Output the [x, y] coordinate of the center of the cell containing the given text.  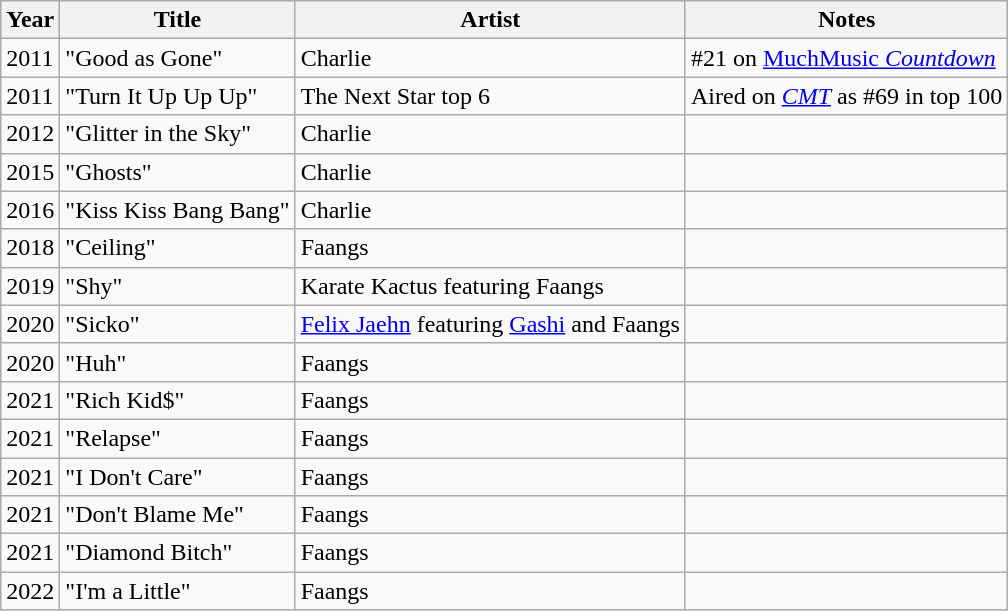
"Sicko" [178, 324]
2015 [30, 172]
Notes [846, 20]
2022 [30, 591]
"Glitter in the Sky" [178, 134]
"Huh" [178, 362]
"Rich Kid$" [178, 400]
Aired on CMT as #69 in top 100 [846, 96]
"Ghosts" [178, 172]
The Next Star top 6 [490, 96]
#21 on MuchMusic Countdown [846, 58]
"Ceiling" [178, 248]
"Shy" [178, 286]
Artist [490, 20]
2019 [30, 286]
2018 [30, 248]
"Turn It Up Up Up" [178, 96]
"Don't Blame Me" [178, 515]
"I'm a Little" [178, 591]
2012 [30, 134]
"Relapse" [178, 438]
"Good as Gone" [178, 58]
2016 [30, 210]
Karate Kactus featuring Faangs [490, 286]
"Diamond Bitch" [178, 553]
"Kiss Kiss Bang Bang" [178, 210]
Felix Jaehn featuring Gashi and Faangs [490, 324]
"I Don't Care" [178, 477]
Year [30, 20]
Title [178, 20]
